Identify which cell holds the provided text, then report its (x, y) central coordinate. 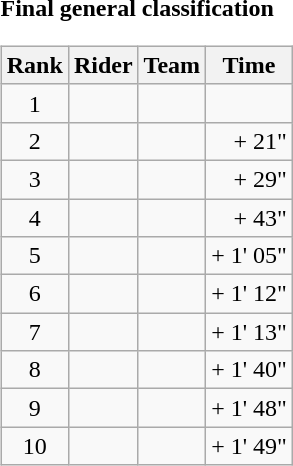
2 (34, 141)
+ 1' 48" (250, 408)
5 (34, 256)
+ 1' 12" (250, 294)
+ 1' 05" (250, 256)
+ 1' 40" (250, 370)
Time (250, 65)
Team (172, 65)
+ 43" (250, 217)
3 (34, 179)
8 (34, 370)
+ 1' 49" (250, 446)
Rider (103, 65)
1 (34, 103)
Rank (34, 65)
6 (34, 294)
4 (34, 217)
+ 1' 13" (250, 332)
10 (34, 446)
9 (34, 408)
+ 21" (250, 141)
+ 29" (250, 179)
7 (34, 332)
